Find where the given text appears and provide that cell's center as (X, Y) coordinate. 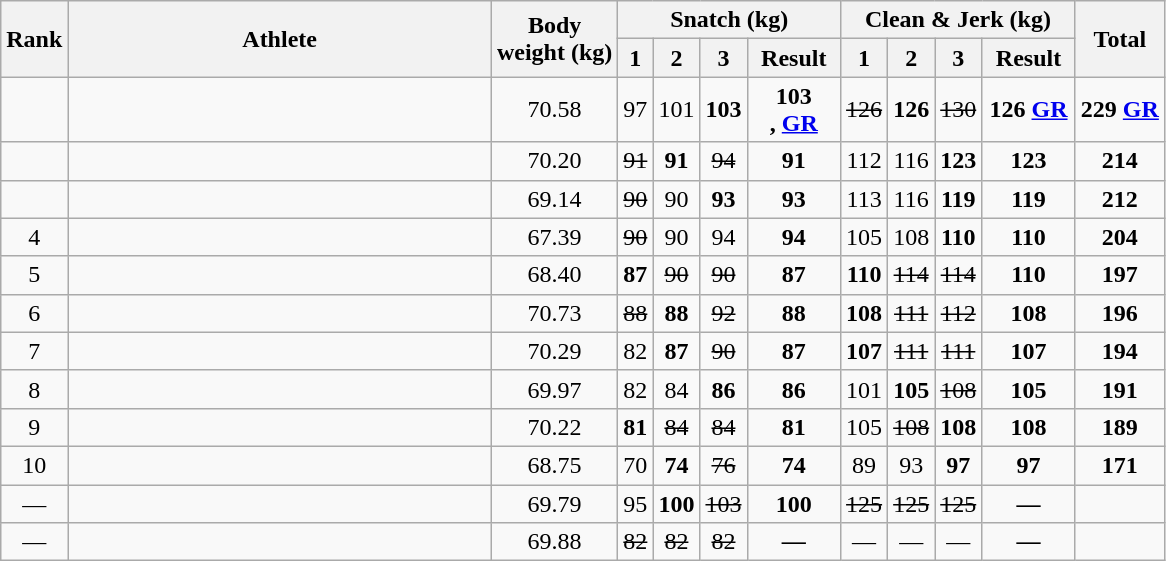
69.14 (554, 199)
4 (34, 237)
67.39 (554, 237)
Clean & Jerk (kg) (958, 20)
Total (1120, 39)
212 (1120, 199)
6 (34, 313)
130 (958, 110)
191 (1120, 389)
229 GR (1120, 110)
10 (34, 465)
113 (864, 199)
Bodyweight (kg) (554, 39)
194 (1120, 351)
70.58 (554, 110)
5 (34, 275)
69.88 (554, 542)
189 (1120, 427)
70 (636, 465)
9 (34, 427)
68.40 (554, 275)
76 (724, 465)
92 (724, 313)
89 (864, 465)
204 (1120, 237)
197 (1120, 275)
126 GR (1029, 110)
Snatch (kg) (730, 20)
8 (34, 389)
69.79 (554, 503)
70.20 (554, 161)
214 (1120, 161)
7 (34, 351)
Athlete (280, 39)
69.97 (554, 389)
Rank (34, 39)
196 (1120, 313)
68.75 (554, 465)
171 (1120, 465)
95 (636, 503)
70.22 (554, 427)
70.29 (554, 351)
103 , GR (794, 110)
70.73 (554, 313)
